Provide the [x, y] coordinate of the cell's center where the given text is located.  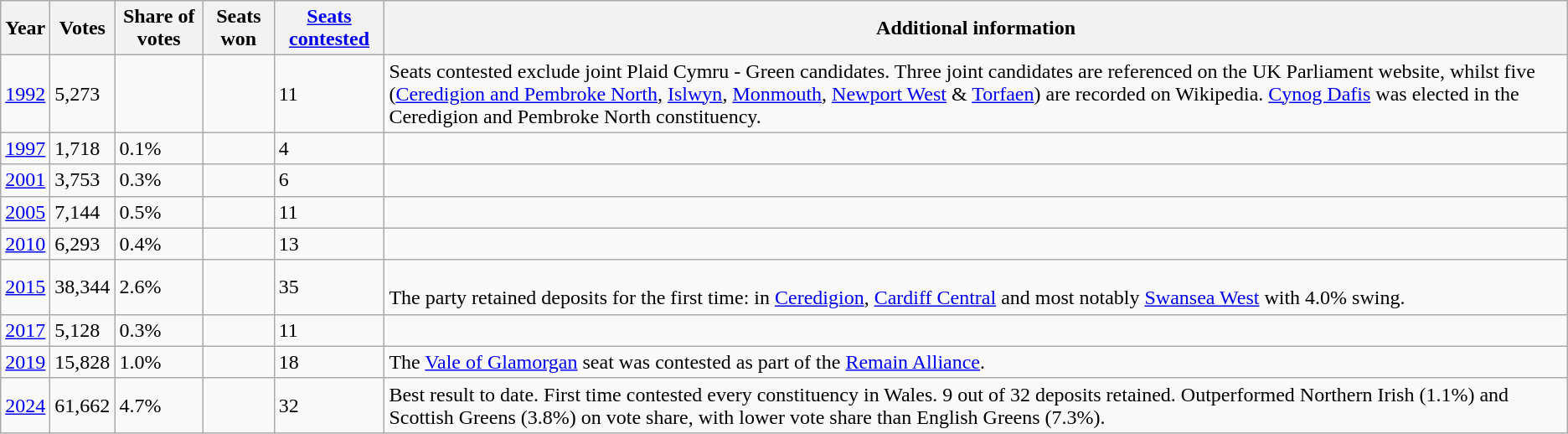
2010 [25, 244]
0.5% [159, 212]
35 [329, 287]
Votes [82, 28]
2024 [25, 406]
0.4% [159, 244]
32 [329, 406]
1.0% [159, 362]
Year [25, 28]
Share of votes [159, 28]
6 [329, 180]
2001 [25, 180]
0.1% [159, 148]
13 [329, 244]
2.6% [159, 287]
15,828 [82, 362]
1997 [25, 148]
Seats contested [329, 28]
18 [329, 362]
5,273 [82, 94]
2017 [25, 330]
7,144 [82, 212]
The party retained deposits for the first time: in Ceredigion, Cardiff Central and most notably Swansea West with 4.0% swing. [976, 287]
4.7% [159, 406]
Seats won [238, 28]
Additional information [976, 28]
4 [329, 148]
2005 [25, 212]
1,718 [82, 148]
2015 [25, 287]
2019 [25, 362]
5,128 [82, 330]
The Vale of Glamorgan seat was contested as part of the Remain Alliance. [976, 362]
61,662 [82, 406]
38,344 [82, 287]
6,293 [82, 244]
1992 [25, 94]
3,753 [82, 180]
